Scan for the cell matching the given text and deliver its (x, y) coordinate at center. 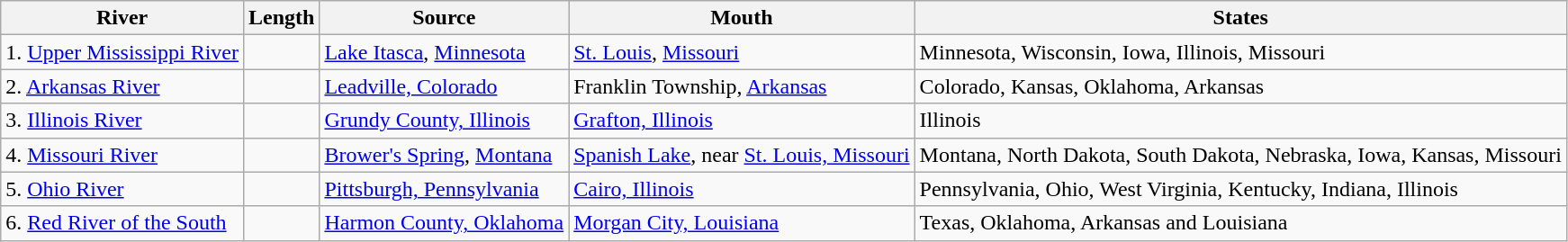
St. Louis, Missouri (742, 52)
3. Illinois River (122, 121)
Length (281, 18)
Grundy County, Illinois (445, 121)
Pennsylvania, Ohio, West Virginia, Kentucky, Indiana, Illinois (1240, 189)
Montana, North Dakota, South Dakota, Nebraska, Iowa, Kansas, Missouri (1240, 155)
4. Missouri River (122, 155)
Colorado, Kansas, Oklahoma, Arkansas (1240, 86)
Minnesota, Wisconsin, Iowa, Illinois, Missouri (1240, 52)
Illinois (1240, 121)
6. Red River of the South (122, 223)
2. Arkansas River (122, 86)
Grafton, Illinois (742, 121)
1. Upper Mississippi River (122, 52)
Pittsburgh, Pennsylvania (445, 189)
Harmon County, Oklahoma (445, 223)
Mouth (742, 18)
Lake Itasca, Minnesota (445, 52)
River (122, 18)
States (1240, 18)
Spanish Lake, near St. Louis, Missouri (742, 155)
Source (445, 18)
5. Ohio River (122, 189)
Morgan City, Louisiana (742, 223)
Franklin Township, Arkansas (742, 86)
Brower's Spring, Montana (445, 155)
Leadville, Colorado (445, 86)
Cairo, Illinois (742, 189)
Texas, Oklahoma, Arkansas and Louisiana (1240, 223)
